Return the (x, y) coordinate for the center point of the cell that contains the specified text.  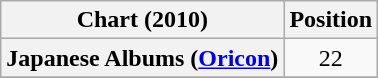
Position (331, 20)
Chart (2010) (142, 20)
22 (331, 58)
Japanese Albums (Oricon) (142, 58)
